Return (X, Y) of the center of cell containing provided text 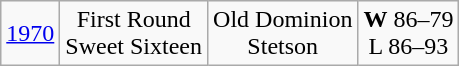
First RoundSweet Sixteen (134, 34)
W 86–79 L 86–93 (408, 34)
Old DominionStetson (283, 34)
1970 (30, 34)
